Detect which cell encompasses the target text, then output its [X, Y] center coordinate. 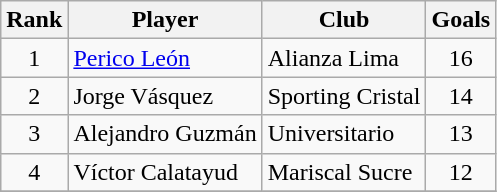
2 [34, 96]
13 [461, 134]
Club [344, 20]
Player [165, 20]
Alejandro Guzmán [165, 134]
14 [461, 96]
Alianza Lima [344, 58]
3 [34, 134]
Universitario [344, 134]
Rank [34, 20]
12 [461, 172]
4 [34, 172]
Goals [461, 20]
Perico León [165, 58]
1 [34, 58]
16 [461, 58]
Mariscal Sucre [344, 172]
Sporting Cristal [344, 96]
Víctor Calatayud [165, 172]
Jorge Vásquez [165, 96]
